Scan for the cell matching the given text and deliver its (X, Y) coordinate at center. 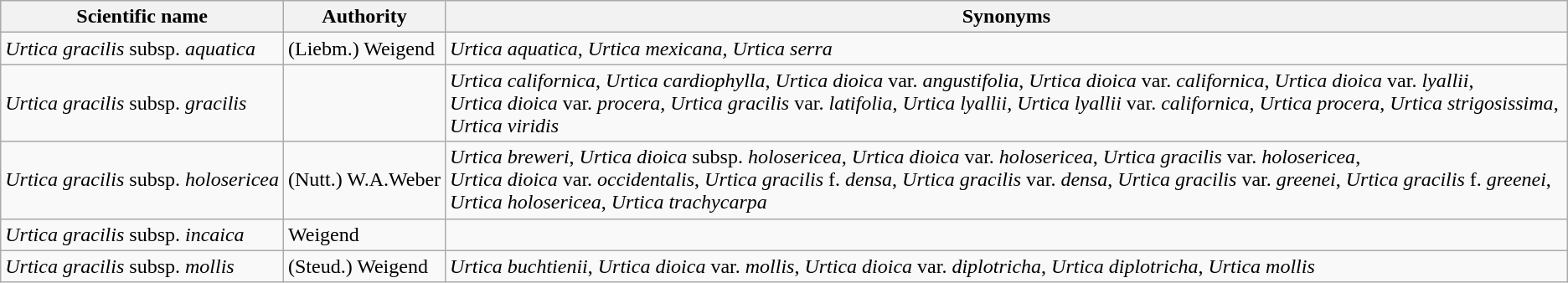
Authority (364, 17)
Urtica gracilis subsp. gracilis (142, 103)
Synonyms (1007, 17)
Urtica gracilis subsp. mollis (142, 266)
(Nutt.) W.A.Weber (364, 180)
Urtica gracilis subsp. holosericea (142, 180)
(Liebm.) Weigend (364, 49)
Scientific name (142, 17)
Urtica gracilis subsp. incaica (142, 234)
Urtica gracilis subsp. aquatica (142, 49)
Weigend (364, 234)
Urtica buchtienii, Urtica dioica var. mollis, Urtica dioica var. diplotricha, Urtica diplotricha, Urtica mollis (1007, 266)
Urtica aquatica, Urtica mexicana, Urtica serra (1007, 49)
(Steud.) Weigend (364, 266)
